Determine the (x, y) coordinate at the center of the cell enclosing the given text.  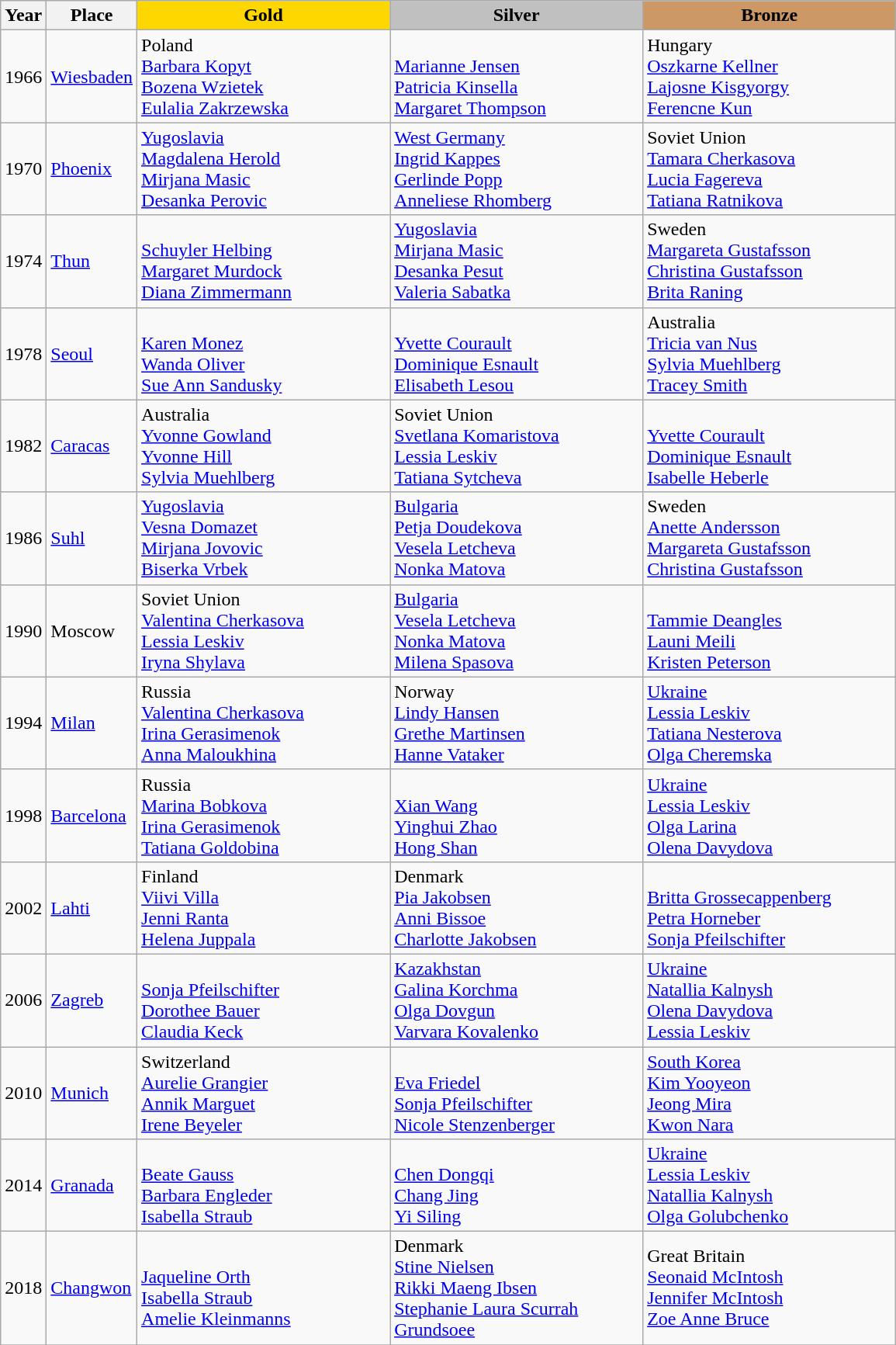
SwitzerlandAurelie GrangierAnnik MarguetIrene Beyeler (264, 1093)
Chen DongqiChang JingYi Siling (517, 1186)
2010 (23, 1093)
1982 (23, 445)
YugoslaviaMagdalena HeroldMirjana MasicDesanka Perovic (264, 169)
South KoreaKim YooyeonJeong MiraKwon Nara (770, 1093)
2014 (23, 1186)
Silver (517, 16)
Granada (92, 1186)
West GermanyIngrid KappesGerlinde PoppAnneliese Rhomberg (517, 169)
1998 (23, 815)
Lahti (92, 908)
SwedenAnette AnderssonMargareta GustafssonChristina Gustafsson (770, 539)
Place (92, 16)
YugoslaviaVesna DomazetMirjana JovovicBiserka Vrbek (264, 539)
1966 (23, 76)
Barcelona (92, 815)
2002 (23, 908)
2006 (23, 1000)
Changwon (92, 1288)
FinlandViivi VillaJenni RantaHelena Juppala (264, 908)
RussiaValentina CherkasovaIrina GerasimenokAnna Maloukhina (264, 723)
Great BritainSeonaid McIntoshJennifer McIntoshZoe Anne Bruce (770, 1288)
Xian WangYinghui ZhaoHong Shan (517, 815)
Zagreb (92, 1000)
Year (23, 16)
Soviet UnionTamara CherkasovaLucia FagerevaTatiana Ratnikova (770, 169)
2018 (23, 1288)
BulgariaVesela LetchevaNonka MatovaMilena Spasova (517, 630)
Tammie DeanglesLauni MeiliKristen Peterson (770, 630)
Karen MonezWanda OliverSue Ann Sandusky (264, 354)
1974 (23, 261)
Bronze (770, 16)
UkraineLessia LeskivOlga LarinaOlena Davydova (770, 815)
Thun (92, 261)
Seoul (92, 354)
Beate GaussBarbara EnglederIsabella Straub (264, 1186)
Eva FriedelSonja PfeilschifterNicole Stenzenberger (517, 1093)
Marianne JensenPatricia KinsellaMargaret Thompson (517, 76)
Caracas (92, 445)
Sonja PfeilschifterDorothee BauerClaudia Keck (264, 1000)
Moscow (92, 630)
1970 (23, 169)
Munich (92, 1093)
UkraineLessia LeskivTatiana NesterovaOlga Cheremska (770, 723)
1978 (23, 354)
Milan (92, 723)
KazakhstanGalina KorchmaOlga DovgunVarvara Kovalenko (517, 1000)
Suhl (92, 539)
RussiaMarina BobkovaIrina GerasimenokTatiana Goldobina (264, 815)
DenmarkStine NielsenRikki Maeng IbsenStephanie Laura Scurrah Grundsoee (517, 1288)
HungaryOszkarne KellnerLajosne KisgyorgyFerencne Kun (770, 76)
SwedenMargareta GustafssonChristina GustafssonBrita Raning (770, 261)
1986 (23, 539)
AustraliaTricia van NusSylvia MuehlbergTracey Smith (770, 354)
YugoslaviaMirjana MasicDesanka PesutValeria Sabatka (517, 261)
NorwayLindy HansenGrethe MartinsenHanne Vataker (517, 723)
Yvette CouraultDominique EsnaultIsabelle Heberle (770, 445)
DenmarkPia JakobsenAnni BissoeCharlotte Jakobsen (517, 908)
Wiesbaden (92, 76)
Schuyler HelbingMargaret MurdockDiana Zimmermann (264, 261)
Phoenix (92, 169)
AustraliaYvonne GowlandYvonne HillSylvia Muehlberg (264, 445)
BulgariaPetja DoudekovaVesela LetchevaNonka Matova (517, 539)
UkraineLessia LeskivNatallia KalnyshOlga Golubchenko (770, 1186)
Soviet UnionValentina CherkasovaLessia LeskivIryna Shylava (264, 630)
Yvette CouraultDominique EsnaultElisabeth Lesou (517, 354)
Soviet UnionSvetlana KomaristovaLessia LeskivTatiana Sytcheva (517, 445)
1994 (23, 723)
UkraineNatallia KalnyshOlena DavydovaLessia Leskiv (770, 1000)
Gold (264, 16)
Jaqueline OrthIsabella StraubAmelie Kleinmanns (264, 1288)
1990 (23, 630)
Britta GrossecappenbergPetra HorneberSonja Pfeilschifter (770, 908)
PolandBarbara KopytBozena WzietekEulalia Zakrzewska (264, 76)
